Locate the cell with the specified text and output its (x, y) center coordinate. 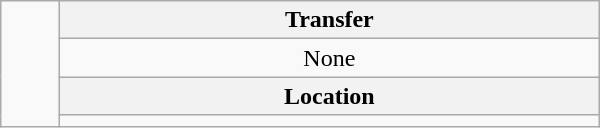
Transfer (329, 20)
Location (329, 96)
None (329, 58)
